Identify which cell holds the provided text, then report its [X, Y] central coordinate. 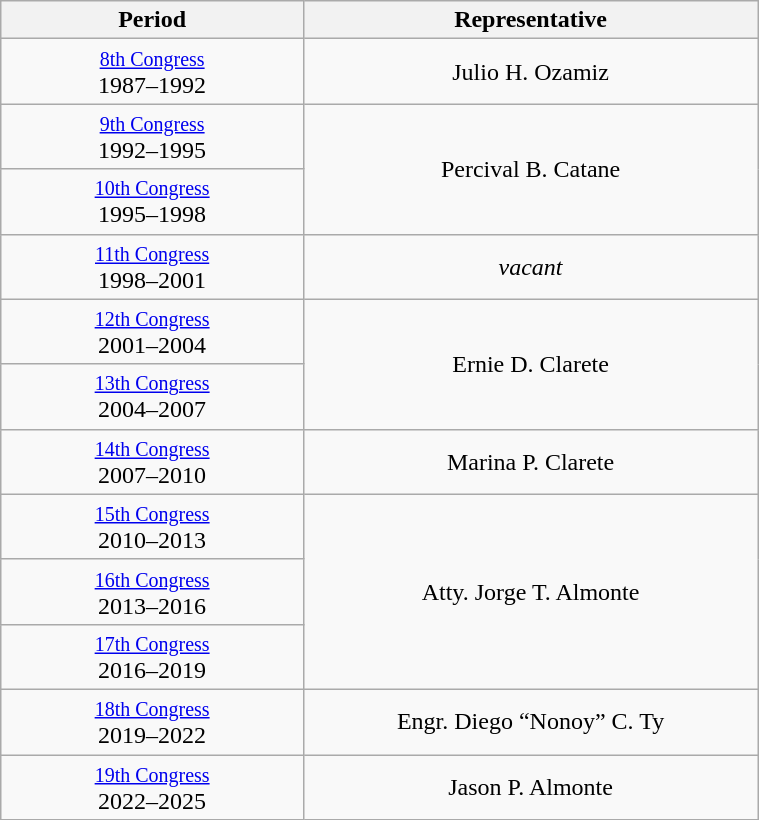
Representative [530, 20]
15th Congress2010–2013 [152, 526]
17th Congress2016–2019 [152, 656]
Engr. Diego “Nonoy” C. Ty [530, 722]
14th Congress2007–2010 [152, 462]
18th Congress2019–2022 [152, 722]
Jason P. Almonte [530, 786]
9th Congress1992–1995 [152, 136]
Period [152, 20]
Julio H. Ozamiz [530, 72]
12th Congress2001–2004 [152, 332]
13th Congress2004–2007 [152, 396]
Ernie D. Clarete [530, 364]
16th Congress2013–2016 [152, 592]
10th Congress1995–1998 [152, 202]
Atty. Jorge T. Almonte [530, 592]
Marina P. Clarete [530, 462]
8th Congress1987–1992 [152, 72]
vacant [530, 266]
19th Congress2022–2025 [152, 786]
11th Congress1998–2001 [152, 266]
Percival B. Catane [530, 169]
